Return the (X, Y) coordinate for the center point of the cell that contains the specified text.  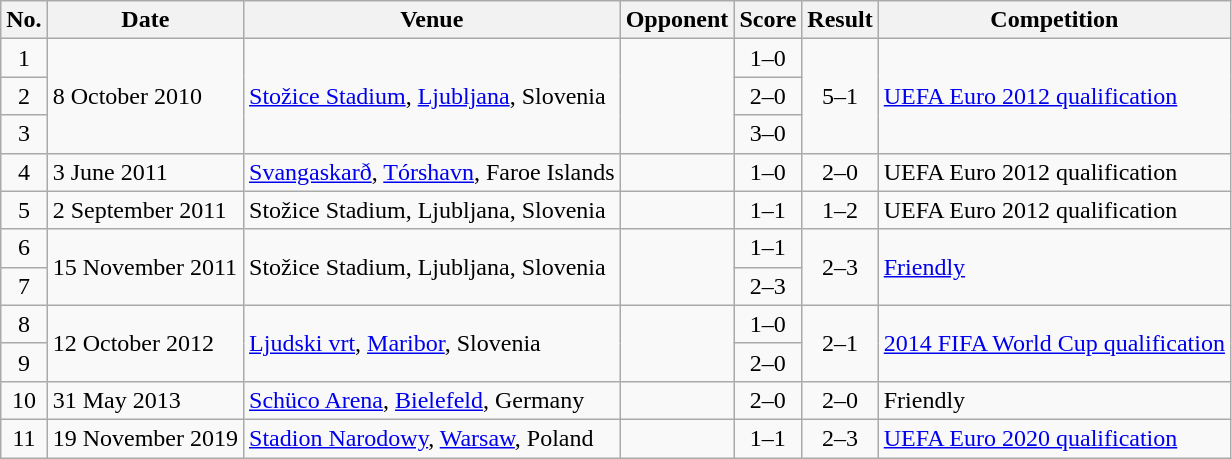
Date (145, 20)
1–2 (840, 210)
2 (24, 96)
8 (24, 324)
3 June 2011 (145, 172)
5 (24, 210)
Competition (1054, 20)
4 (24, 172)
7 (24, 286)
11 (24, 438)
2014 FIFA World Cup qualification (1054, 343)
Venue (432, 20)
Schüco Arena, Bielefeld, Germany (432, 400)
19 November 2019 (145, 438)
Score (768, 20)
Stadion Narodowy, Warsaw, Poland (432, 438)
15 November 2011 (145, 267)
5–1 (840, 96)
Opponent (677, 20)
31 May 2013 (145, 400)
8 October 2010 (145, 96)
Ljudski vrt, Maribor, Slovenia (432, 343)
9 (24, 362)
UEFA Euro 2020 qualification (1054, 438)
12 October 2012 (145, 343)
10 (24, 400)
No. (24, 20)
6 (24, 248)
Svangaskarð, Tórshavn, Faroe Islands (432, 172)
3–0 (768, 134)
Result (840, 20)
3 (24, 134)
2 September 2011 (145, 210)
2–1 (840, 343)
1 (24, 58)
